Pinpoint the cell where the given text exists, returning its [X, Y] midpoint coordinate. 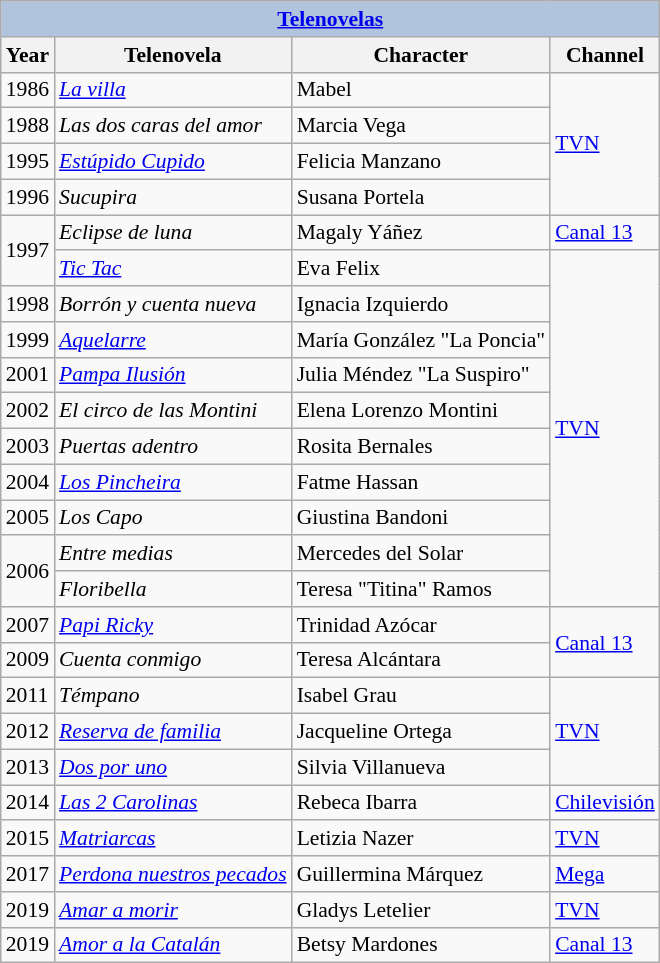
Las 2 Carolinas [173, 803]
Sucupira [173, 197]
2007 [28, 625]
Gladys Letelier [421, 910]
Tic Tac [173, 269]
Amar a morir [173, 910]
2014 [28, 803]
Magaly Yáñez [421, 233]
Giustina Bandoni [421, 518]
La villa [173, 90]
Mega [605, 874]
Telenovela [173, 55]
Los Pincheira [173, 482]
1988 [28, 126]
2002 [28, 411]
2012 [28, 732]
2017 [28, 874]
Susana Portela [421, 197]
Chilevisión [605, 803]
2013 [28, 767]
Dos por uno [173, 767]
Elena Lorenzo Montini [421, 411]
Isabel Grau [421, 696]
María González "La Poncia" [421, 340]
Mabel [421, 90]
Eva Felix [421, 269]
2003 [28, 447]
Las dos caras del amor [173, 126]
1997 [28, 250]
2005 [28, 518]
Betsy Mardones [421, 945]
Felicia Manzano [421, 162]
Year [28, 55]
Estúpido Cupido [173, 162]
2004 [28, 482]
2011 [28, 696]
Telenovelas [330, 19]
2001 [28, 375]
2015 [28, 839]
Pampa Ilusión [173, 375]
2009 [28, 660]
1998 [28, 304]
Marcia Vega [421, 126]
Papi Ricky [173, 625]
Teresa "Titina" Ramos [421, 589]
1995 [28, 162]
Cuenta conmigo [173, 660]
Teresa Alcántara [421, 660]
1986 [28, 90]
Mercedes del Solar [421, 554]
1999 [28, 340]
Julia Méndez "La Suspiro" [421, 375]
Los Capo [173, 518]
El circo de las Montini [173, 411]
Letizia Nazer [421, 839]
Guillermina Márquez [421, 874]
Aquelarre [173, 340]
Reserva de familia [173, 732]
Témpano [173, 696]
Silvia Villanueva [421, 767]
Ignacia Izquierdo [421, 304]
1996 [28, 197]
Channel [605, 55]
Fatme Hassan [421, 482]
Matriarcas [173, 839]
Rosita Bernales [421, 447]
Perdona nuestros pecados [173, 874]
Jacqueline Ortega [421, 732]
Character [421, 55]
Puertas adentro [173, 447]
Eclipse de luna [173, 233]
2006 [28, 572]
Rebeca Ibarra [421, 803]
Trinidad Azócar [421, 625]
Borrón y cuenta nueva [173, 304]
Floribella [173, 589]
Amor a la Catalán [173, 945]
Entre medias [173, 554]
